Capture the cell that displays the provided text and extract its (X, Y) central coordinate. 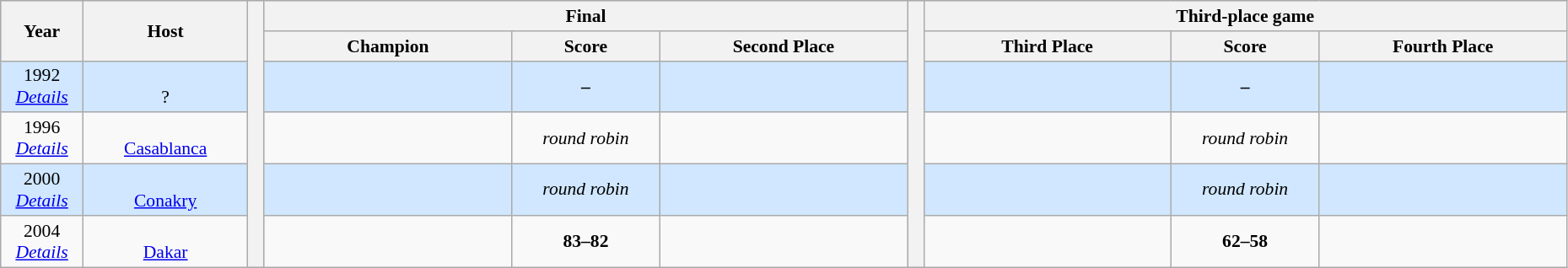
1996 Details (42, 138)
Third-place game (1245, 16)
62–58 (1245, 241)
Conakry (165, 190)
Champion (388, 46)
Final (585, 16)
1992 Details (42, 86)
Fourth Place (1442, 46)
2004 Details (42, 241)
Casablanca (165, 138)
Dakar (165, 241)
Year (42, 30)
Third Place (1048, 46)
Host (165, 30)
2000 Details (42, 190)
83–82 (586, 241)
Second Place (783, 46)
? (165, 86)
